Capture the cell that displays the provided text and extract its (X, Y) central coordinate. 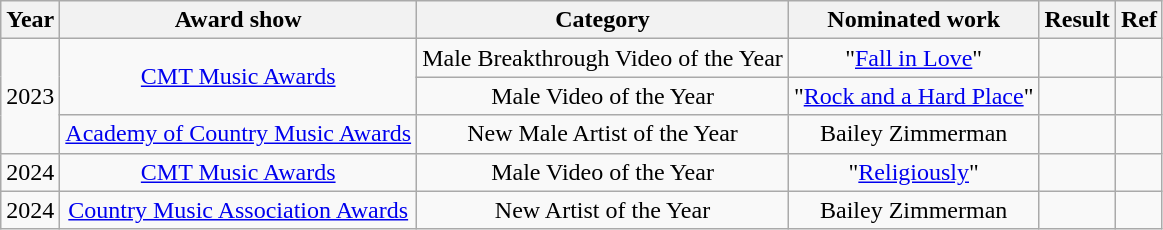
Ref (1138, 20)
"Rock and a Hard Place" (914, 96)
Year (30, 20)
Male Breakthrough Video of the Year (603, 58)
2023 (30, 96)
"Fall in Love" (914, 58)
Category (603, 20)
Country Music Association Awards (238, 210)
New Artist of the Year (603, 210)
Academy of Country Music Awards (238, 134)
Result (1077, 20)
Award show (238, 20)
New Male Artist of the Year (603, 134)
"Religiously" (914, 172)
Nominated work (914, 20)
